Find where the given text appears and provide that cell's center as [X, Y] coordinate. 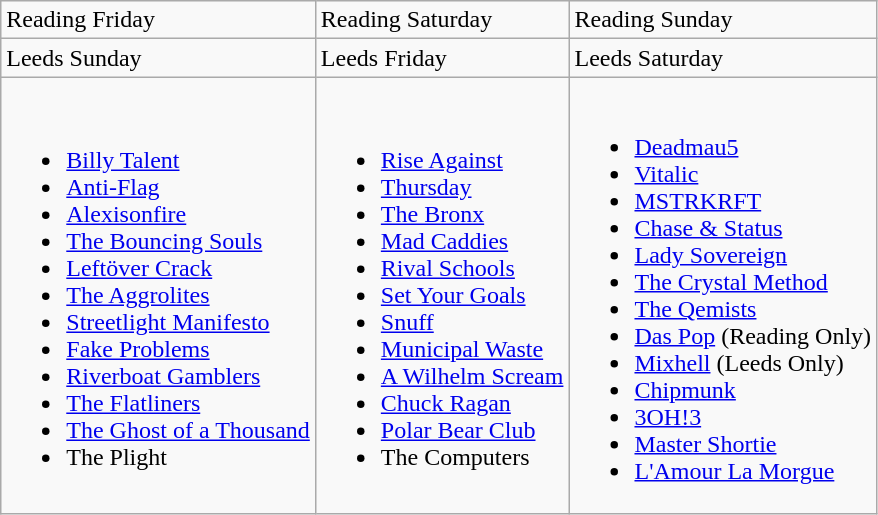
Reading Friday [158, 20]
Leeds Friday [442, 58]
Leeds Sunday [158, 58]
Reading Saturday [442, 20]
Reading Sunday [723, 20]
Rise AgainstThursdayThe BronxMad CaddiesRival SchoolsSet Your GoalsSnuffMunicipal WasteA Wilhelm ScreamChuck RaganPolar Bear ClubThe Computers [442, 296]
Leeds Saturday [723, 58]
